Find where the given text appears and provide that cell's center as [X, Y] coordinate. 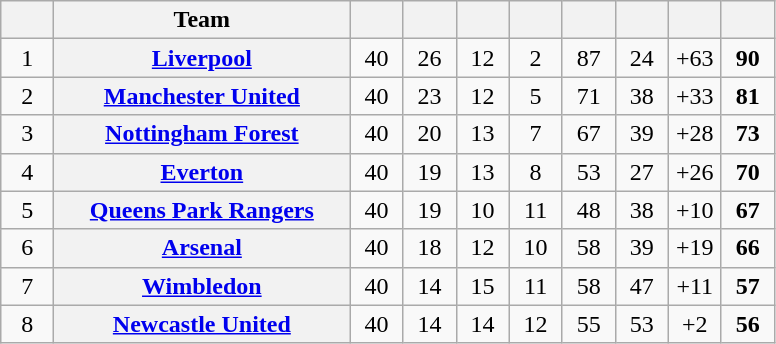
Arsenal [202, 248]
70 [748, 172]
1 [28, 58]
+2 [694, 324]
56 [748, 324]
+28 [694, 134]
Nottingham Forest [202, 134]
87 [588, 58]
+11 [694, 286]
71 [588, 96]
Team [202, 20]
15 [482, 286]
Newcastle United [202, 324]
+63 [694, 58]
18 [430, 248]
Liverpool [202, 58]
27 [642, 172]
+19 [694, 248]
4 [28, 172]
73 [748, 134]
+26 [694, 172]
+10 [694, 210]
90 [748, 58]
55 [588, 324]
66 [748, 248]
20 [430, 134]
23 [430, 96]
24 [642, 58]
81 [748, 96]
Queens Park Rangers [202, 210]
48 [588, 210]
Everton [202, 172]
57 [748, 286]
6 [28, 248]
Manchester United [202, 96]
26 [430, 58]
47 [642, 286]
3 [28, 134]
+33 [694, 96]
Wimbledon [202, 286]
